Return [X, Y] of the center of cell containing provided text 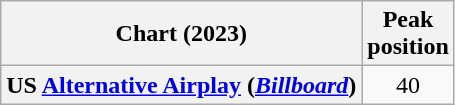
US Alternative Airplay (Billboard) [182, 85]
40 [408, 85]
Peakposition [408, 34]
Chart (2023) [182, 34]
